For the text-containing cell, return its midpoint in [x, y] coordinate format. 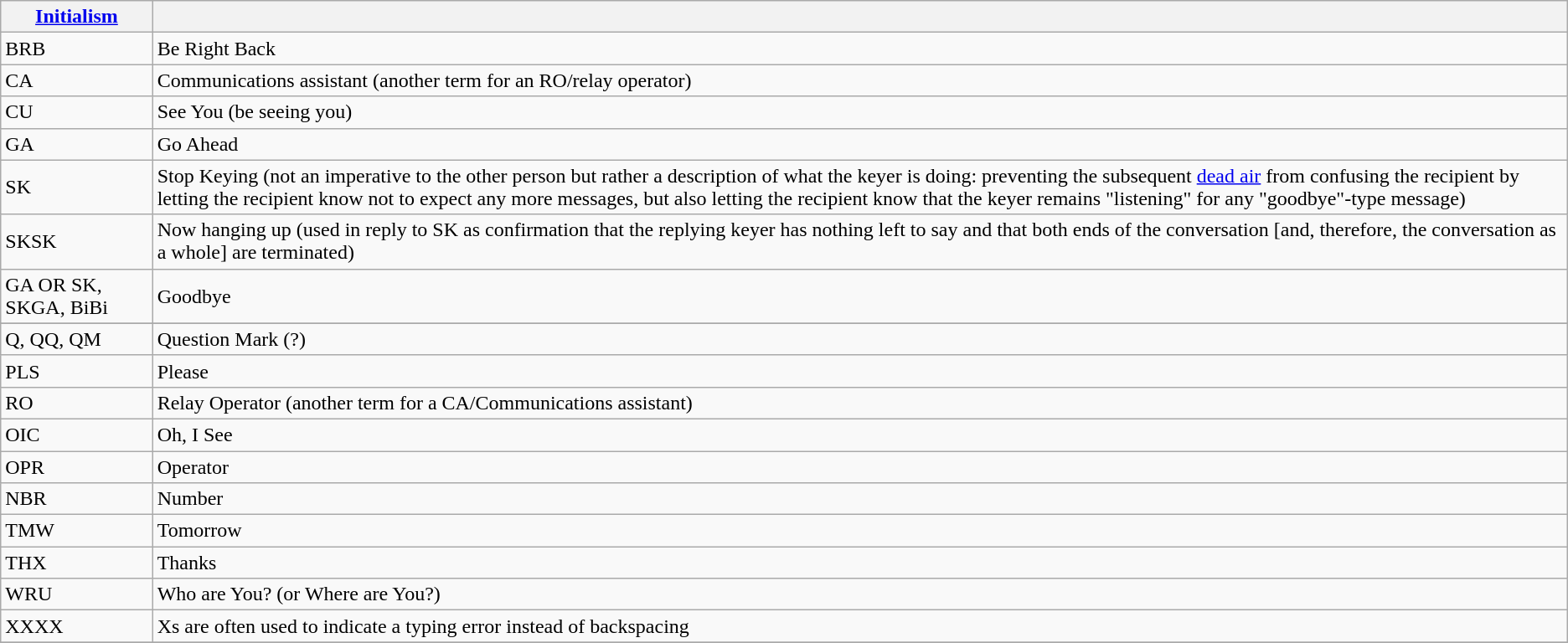
THX [77, 563]
Please [859, 371]
OIC [77, 435]
SK [77, 188]
Communications assistant (another term for an RO/relay operator) [859, 80]
Thanks [859, 563]
XXXX [77, 626]
Xs are often used to indicate a typing error instead of backspacing [859, 626]
Tomorrow [859, 531]
Initialism [77, 17]
SKSK [77, 241]
WRU [77, 594]
PLS [77, 371]
Question Mark (?) [859, 339]
Goodbye [859, 296]
Oh, I See [859, 435]
TMW [77, 531]
BRB [77, 49]
Q, QQ, QM [77, 339]
Go Ahead [859, 144]
Operator [859, 466]
Relay Operator (another term for a CA/Communications assistant) [859, 403]
CU [77, 112]
NBR [77, 499]
GA OR SK, SKGA, BiBi [77, 296]
See You (be seeing you) [859, 112]
OPR [77, 466]
Number [859, 499]
Be Right Back [859, 49]
CA [77, 80]
GA [77, 144]
Who are You? (or Where are You?) [859, 594]
RO [77, 403]
